Search for the cell housing the specified text and yield its [X, Y] center coordinate. 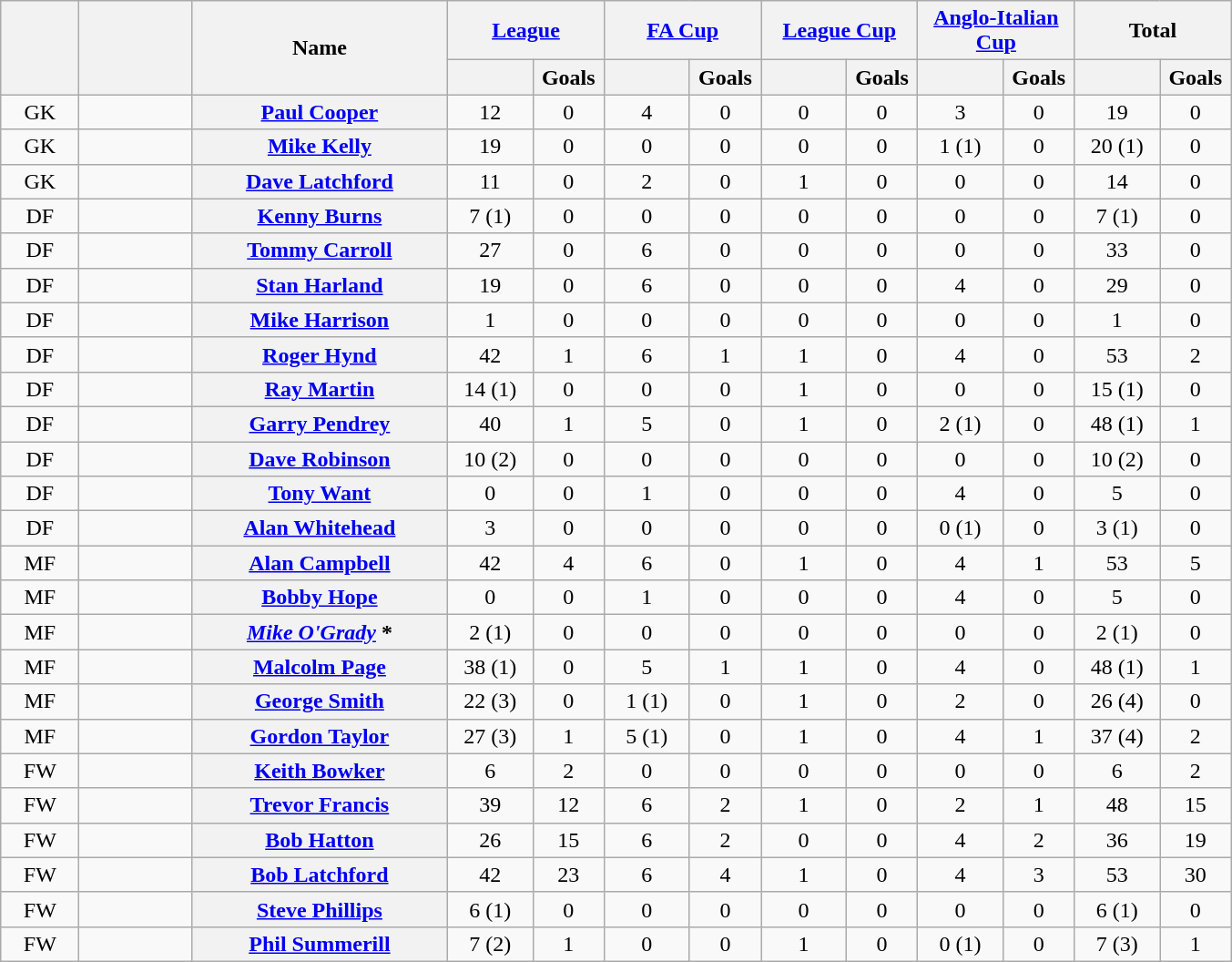
7 (2) [490, 944]
39 [490, 805]
15 (1) [1117, 389]
14 (1) [490, 389]
Phil Summerill [319, 944]
Steve Phillips [319, 909]
Alan Whitehead [319, 528]
Bob Hatton [319, 840]
Keith Bowker [319, 771]
38 (1) [490, 667]
Dave Robinson [319, 458]
Trevor Francis [319, 805]
20 (1) [1117, 147]
Bobby Hope [319, 598]
Mike O'Grady * [319, 632]
40 [490, 424]
48 [1117, 805]
7 (3) [1117, 944]
14 [1117, 181]
League Cup [840, 31]
Name [319, 47]
11 [490, 181]
Kenny Burns [319, 216]
23 [568, 875]
League [525, 31]
5 (1) [647, 736]
Malcolm Page [319, 667]
30 [1196, 875]
Tommy Carroll [319, 251]
22 (3) [490, 701]
26 (4) [1117, 701]
29 [1117, 285]
33 [1117, 251]
Paul Cooper [319, 112]
Mike Harrison [319, 320]
Roger Hynd [319, 354]
Gordon Taylor [319, 736]
Mike Kelly [319, 147]
George Smith [319, 701]
Bob Latchford [319, 875]
FA Cup [683, 31]
Tony Want [319, 494]
37 (4) [1117, 736]
Ray Martin [319, 389]
27 (3) [490, 736]
27 [490, 251]
3 (1) [1117, 528]
Anglo-Italian Cup [996, 31]
Total [1153, 31]
26 [490, 840]
36 [1117, 840]
Garry Pendrey [319, 424]
Dave Latchford [319, 181]
Stan Harland [319, 285]
Alan Campbell [319, 563]
